Capture the cell that displays the provided text and extract its [x, y] central coordinate. 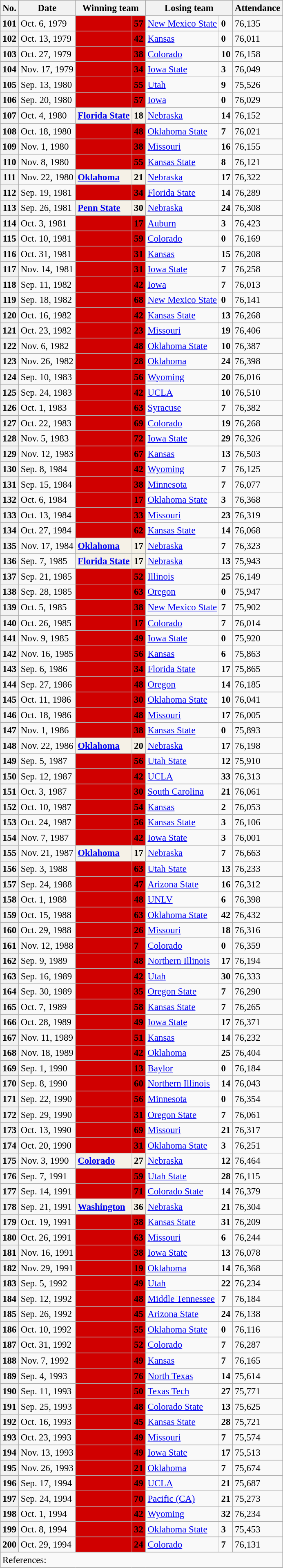
158 [10, 899]
117 [10, 269]
76,319 [258, 515]
200 [10, 1545]
76,304 [258, 1207]
Nov. 7, 1987 [47, 838]
75,526 [258, 85]
189 [10, 1376]
153 [10, 822]
Oct. 26, 1991 [47, 1237]
UNLV [182, 899]
76,287 [258, 1345]
145 [10, 700]
Oct. 1, 1988 [47, 899]
76,258 [258, 269]
Nov. 6, 1982 [47, 346]
76,233 [258, 869]
Sep. 10, 1983 [47, 377]
Nov. 3, 1990 [47, 1160]
119 [10, 300]
Sep. 24, 1994 [47, 1499]
101 [10, 24]
Sep. 24, 1988 [47, 884]
Nov. 17, 1984 [47, 546]
Oct. 23, 1982 [47, 331]
138 [10, 592]
22 [225, 1284]
183 [10, 1284]
76,359 [258, 945]
175 [10, 1160]
Sep. 28, 1985 [47, 592]
143 [10, 669]
Oct. 6, 1984 [47, 500]
Oct. 10, 1987 [47, 807]
Texas Tech [182, 1391]
127 [10, 423]
Oct. 3, 1987 [47, 792]
Nov. 17, 1979 [47, 69]
76,053 [258, 807]
Syracuse [182, 408]
Sep. 9, 1989 [47, 961]
76,152 [258, 116]
116 [10, 254]
76,232 [258, 1038]
60 [139, 1084]
Sep. 18, 1982 [47, 300]
Sep. 22, 1990 [47, 1099]
Sep. 26, 1992 [47, 1314]
76,208 [258, 254]
8 [225, 162]
Sep. 7, 1985 [47, 561]
2 [225, 807]
Nov. 16, 1985 [47, 654]
Sep. 6, 1986 [47, 669]
178 [10, 1207]
76,149 [258, 577]
76 [139, 1376]
9 [225, 85]
163 [10, 976]
128 [10, 439]
76,209 [258, 1222]
185 [10, 1314]
Sep. 8, 1984 [47, 469]
Washington [104, 1207]
71 [139, 1192]
Sep. 13, 1980 [47, 85]
35 [139, 992]
Sep. 5, 1992 [47, 1284]
76,289 [258, 193]
112 [10, 193]
182 [10, 1268]
References: [141, 1560]
Oct. 19, 1991 [47, 1222]
108 [10, 131]
166 [10, 1022]
76,116 [258, 1330]
131 [10, 484]
76,313 [258, 777]
194 [10, 1453]
Oct. 13, 1990 [47, 1130]
Nov. 1, 1980 [47, 146]
Auburn [182, 223]
Oct. 10, 1981 [47, 239]
76,029 [258, 100]
174 [10, 1145]
180 [10, 1237]
76,423 [258, 223]
125 [10, 392]
76,510 [258, 392]
186 [10, 1330]
Oct. 20, 1990 [47, 1145]
South Carolina [182, 792]
75,721 [258, 1422]
Nov. 1, 1986 [47, 730]
Sep. 27, 1986 [47, 684]
62 [139, 531]
Sep. 4, 1993 [47, 1376]
170 [10, 1084]
76,014 [258, 623]
Sep. 1, 1990 [47, 1068]
Sep. 20, 1980 [47, 100]
76,165 [258, 1360]
75,865 [258, 669]
109 [10, 146]
134 [10, 531]
76,326 [258, 439]
Oct. 31, 1981 [47, 254]
Illinois [182, 577]
110 [10, 162]
76,322 [258, 177]
70 [139, 1499]
76,125 [258, 469]
Oct. 7, 1989 [47, 1007]
137 [10, 577]
Winning team [110, 8]
68 [139, 300]
76,198 [258, 746]
76,021 [258, 131]
Nov. 12, 1988 [47, 945]
122 [10, 346]
Oct. 15, 1988 [47, 915]
Oct. 16, 1993 [47, 1422]
76,503 [258, 454]
123 [10, 362]
195 [10, 1468]
181 [10, 1253]
164 [10, 992]
76,169 [258, 239]
197 [10, 1499]
75,574 [258, 1437]
76,011 [258, 39]
76,317 [258, 1130]
76,316 [258, 930]
154 [10, 838]
120 [10, 316]
Oct. 27, 1979 [47, 54]
Oct. 22, 1983 [47, 423]
Nov. 26, 1993 [47, 1468]
Oct. 5, 1985 [47, 607]
104 [10, 69]
76,138 [258, 1314]
76,106 [258, 822]
76,308 [258, 208]
76,406 [258, 331]
147 [10, 730]
Sep. 26, 1981 [47, 208]
Nov. 22, 1986 [47, 746]
75,893 [258, 730]
142 [10, 654]
162 [10, 961]
Baylor [182, 1068]
Nov. 12, 1983 [47, 454]
149 [10, 761]
47 [139, 884]
Oct. 29, 1994 [47, 1545]
151 [10, 792]
Sep. 11, 1982 [47, 285]
76,663 [258, 853]
76,131 [258, 1545]
75,771 [258, 1391]
Nov. 29, 1991 [47, 1268]
75,863 [258, 654]
169 [10, 1068]
72 [139, 439]
165 [10, 1007]
75,687 [258, 1483]
76,158 [258, 54]
Losing team [189, 8]
76,251 [258, 1145]
29 [225, 439]
Nov. 13, 1993 [47, 1453]
76,078 [258, 1253]
191 [10, 1407]
139 [10, 607]
Oct. 24, 1987 [47, 822]
76,077 [258, 484]
177 [10, 1192]
Sep. 24, 1983 [47, 392]
103 [10, 54]
140 [10, 623]
50 [139, 1391]
188 [10, 1360]
Nov. 22, 1980 [47, 177]
75,910 [258, 761]
76,155 [258, 146]
No. [10, 8]
187 [10, 1345]
146 [10, 715]
Oct. 4, 1980 [47, 116]
Nov. 18, 1989 [47, 1053]
199 [10, 1530]
173 [10, 1130]
Oct. 29, 1988 [47, 930]
129 [10, 454]
75,920 [258, 638]
176 [10, 1176]
Oct. 18, 1986 [47, 715]
26 [139, 930]
76,121 [258, 162]
190 [10, 1391]
76,068 [258, 531]
75,943 [258, 561]
Oct. 28, 1989 [47, 1022]
76,371 [258, 1022]
75,625 [258, 1407]
75,674 [258, 1468]
102 [10, 39]
76,333 [258, 976]
193 [10, 1437]
58 [139, 1007]
118 [10, 285]
Sep. 14, 1991 [47, 1192]
121 [10, 331]
111 [10, 177]
156 [10, 869]
15 [225, 254]
152 [10, 807]
Oct. 26, 1985 [47, 623]
Sep. 30, 1989 [47, 992]
114 [10, 223]
36 [139, 1207]
76,115 [258, 1176]
105 [10, 85]
Nov. 9, 1985 [47, 638]
198 [10, 1514]
75,947 [258, 592]
Sep. 17, 1994 [47, 1483]
76,185 [258, 684]
106 [10, 100]
192 [10, 1422]
179 [10, 1222]
76,049 [258, 69]
157 [10, 884]
Nov. 11, 1989 [47, 1038]
76,005 [258, 715]
Sep. 25, 1993 [47, 1407]
150 [10, 777]
76,323 [258, 546]
Sep. 19, 1981 [47, 193]
148 [10, 746]
196 [10, 1483]
76,312 [258, 884]
130 [10, 469]
133 [10, 515]
Sep. 3, 1988 [47, 869]
Oct. 11, 1986 [47, 700]
Sep. 7, 1991 [47, 1176]
76,001 [258, 838]
113 [10, 208]
160 [10, 930]
North Texas [182, 1376]
124 [10, 377]
Sep. 11, 1993 [47, 1391]
Oct. 1, 1983 [47, 408]
75,453 [258, 1530]
Penn State [104, 208]
76,043 [258, 1084]
Oct. 31, 1992 [47, 1345]
Sep. 5, 1987 [47, 761]
Nov. 21, 1987 [47, 853]
76,141 [258, 300]
Oct. 10, 1992 [47, 1330]
155 [10, 853]
Oct. 3, 1981 [47, 223]
167 [10, 1038]
Sep. 15, 1984 [47, 484]
75,614 [258, 1376]
Sep. 8, 1990 [47, 1084]
115 [10, 239]
76,013 [258, 285]
Sep. 21, 1985 [47, 577]
Date [47, 8]
172 [10, 1115]
67 [139, 454]
75,902 [258, 607]
Oct. 16, 1982 [47, 316]
76,244 [258, 1237]
107 [10, 116]
Nov. 8, 1980 [47, 162]
Nov. 5, 1983 [47, 439]
76,135 [258, 24]
126 [10, 408]
76,464 [258, 1160]
76,432 [258, 915]
75,513 [258, 1453]
171 [10, 1099]
54 [139, 807]
Oct. 13, 1984 [47, 515]
76,194 [258, 961]
141 [10, 638]
Sep. 12, 1987 [47, 777]
Nov. 16, 1991 [47, 1253]
Attendance [258, 8]
159 [10, 915]
136 [10, 561]
Sep. 16, 1989 [47, 976]
76,041 [258, 700]
144 [10, 684]
76,354 [258, 1099]
Oct. 23, 1993 [47, 1437]
Oct. 13, 1979 [47, 39]
Nov. 7, 1992 [47, 1360]
Sep. 21, 1991 [47, 1207]
Oct. 18, 1980 [47, 131]
76,387 [258, 346]
Oct. 27, 1984 [47, 531]
Sep. 12, 1992 [47, 1299]
76,265 [258, 1007]
Oct. 6, 1979 [47, 24]
168 [10, 1053]
75,273 [258, 1499]
76,016 [258, 377]
Middle Tennessee [182, 1299]
Nov. 26, 1982 [47, 362]
76,404 [258, 1053]
51 [139, 1038]
135 [10, 546]
76,379 [258, 1192]
Pacific (CA) [182, 1499]
Sep. 29, 1990 [47, 1115]
161 [10, 945]
76,382 [258, 408]
76,290 [258, 992]
184 [10, 1299]
Nov. 14, 1981 [47, 269]
Oct. 8, 1994 [47, 1530]
132 [10, 500]
Oct. 1, 1994 [47, 1514]
